Return (x, y) of the center of cell containing provided text 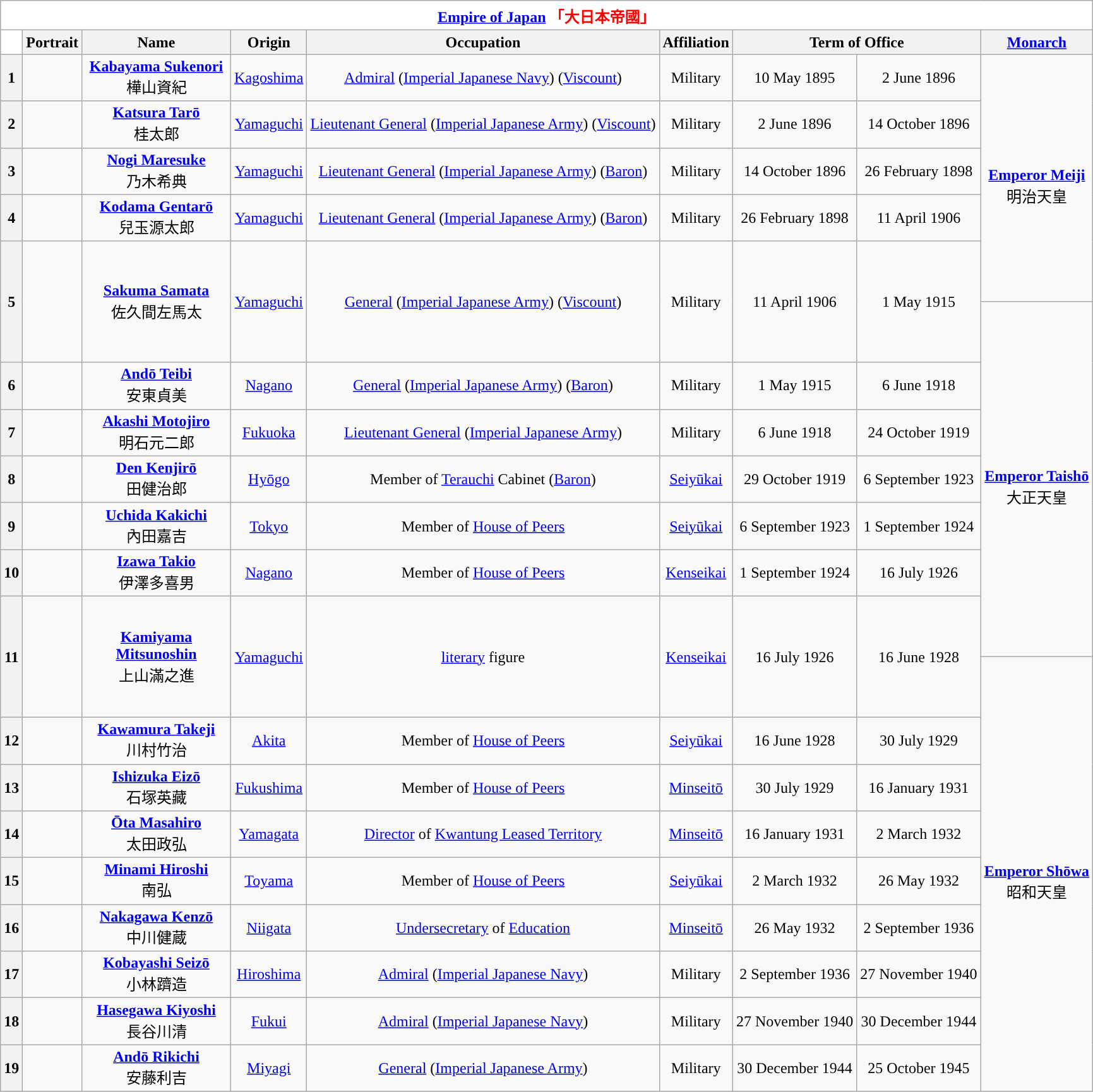
Emperor Shōwa昭和天皇 (1037, 874)
Kagoshima (269, 78)
19 (11, 1068)
13 (11, 787)
Origin (269, 42)
General (Imperial Japanese Army) (483, 1068)
General (Imperial Japanese Army) (Viscount) (483, 302)
9 (11, 526)
16 (11, 928)
1 (11, 78)
Yamagata (269, 834)
Ishizuka Eizō石塚英藏 (156, 787)
17 (11, 975)
Monarch (1037, 42)
Tokyo (269, 526)
Hasegawa Kiyoshi長谷川清 (156, 1021)
Admiral (Imperial Japanese Navy) (Viscount) (483, 78)
Andō Teibi安東貞美 (156, 386)
15 (11, 881)
Emperor Meiji明治天皇 (1037, 178)
Portrait (52, 42)
Kabayama Sukenori樺山資紀 (156, 78)
2 (11, 124)
Toyama (269, 881)
Den Kenjirō田健治郎 (156, 479)
Ōta Masahiro太田政弘 (156, 834)
Hyōgo (269, 479)
12 (11, 740)
Kodama Gentarō兒玉源太郎 (156, 218)
Kobayashi Seizō小林躋造 (156, 975)
Niigata (269, 928)
Andō Rikichi安藤利吉 (156, 1068)
Fukushima (269, 787)
Hiroshima (269, 975)
5 (11, 302)
Kamiyama Mitsunoshin上山滿之進 (156, 656)
literary figure (483, 656)
14 (11, 834)
Akashi Motojiro明石元二郎 (156, 432)
Fukui (269, 1021)
Undersecretary of Education (483, 928)
Izawa Takio伊澤多喜男 (156, 573)
Sakuma Samata佐久間左馬太 (156, 302)
Lieutenant General (Imperial Japanese Army) (Viscount) (483, 124)
18 (11, 1021)
Akita (269, 740)
10 May 1895 (794, 78)
Uchida Kakichi內田嘉吉 (156, 526)
Miyagi (269, 1068)
7 (11, 432)
4 (11, 218)
Minami Hiroshi南弘 (156, 881)
Name (156, 42)
Katsura Tarō桂太郎 (156, 124)
25 October 1945 (919, 1068)
Director of Kwantung Leased Territory (483, 834)
Term of Office (856, 42)
Empire of Japan 「大日本帝國」 (547, 15)
6 (11, 386)
24 October 1919 (919, 432)
10 (11, 573)
8 (11, 479)
Lieutenant General (Imperial Japanese Army) (483, 432)
Member of Terauchi Cabinet (Baron) (483, 479)
11 (11, 656)
Nakagawa Kenzō中川健蔵 (156, 928)
Occupation (483, 42)
General (Imperial Japanese Army) (Baron) (483, 386)
Fukuoka (269, 432)
3 (11, 171)
Affiliation (696, 42)
29 October 1919 (794, 479)
Nogi Maresuke乃木希典 (156, 171)
Emperor Taishō大正天皇 (1037, 479)
Kawamura Takeji川村竹治 (156, 740)
